Capture the cell that displays the provided text and extract its [x, y] central coordinate. 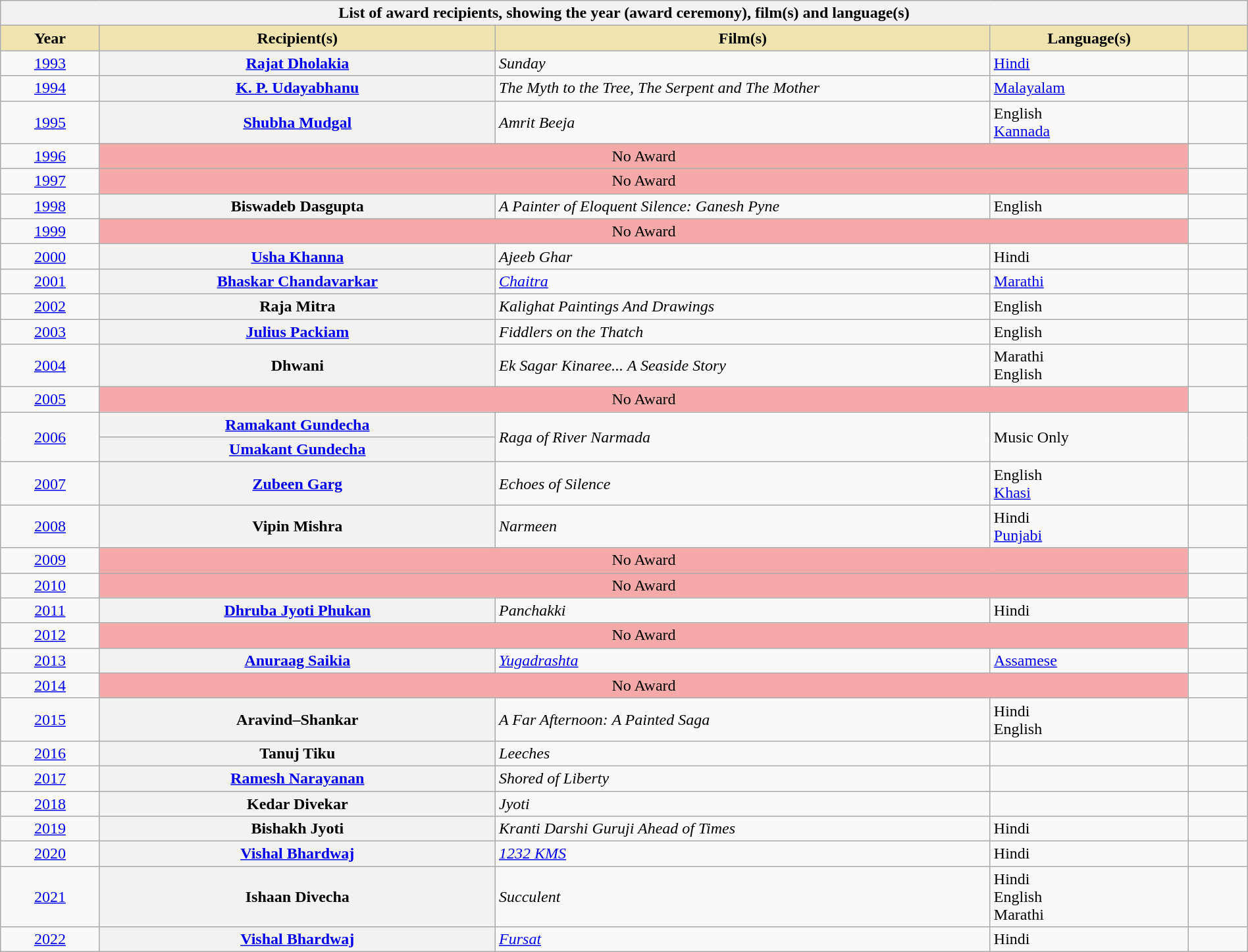
Aravind–Shankar [298, 719]
2002 [50, 306]
K. P. Udayabhanu [298, 88]
Biswadeb Dasgupta [298, 206]
Ramesh Narayanan [298, 778]
2012 [50, 635]
1995 [50, 122]
2014 [50, 685]
2011 [50, 610]
2008 [50, 527]
1996 [50, 156]
Language(s) [1089, 38]
Ek Sagar Kinaree... A Seaside Story [743, 366]
Shored of Liberty [743, 778]
Ajeeb Ghar [743, 256]
Bhaskar Chandavarkar [298, 281]
2009 [50, 560]
2001 [50, 281]
Yugadrashta [743, 660]
Fursat [743, 939]
Tanuj Tiku [298, 753]
List of award recipients, showing the year (award ceremony), film(s) and language(s) [624, 13]
Assamese [1089, 660]
Year [50, 38]
1998 [50, 206]
Recipient(s) [298, 38]
Umakant Gundecha [298, 450]
Leeches [743, 753]
2003 [50, 331]
2020 [50, 854]
Echoes of Silence [743, 483]
Marathi [1089, 281]
Fiddlers on the Thatch [743, 331]
Dhwani [298, 366]
Zubeen Garg [298, 483]
Sunday [743, 63]
Raja Mitra [298, 306]
Kalighat Paintings And Drawings [743, 306]
The Myth to the Tree, The Serpent and The Mother [743, 88]
Kedar Divekar [298, 804]
Hindi English Marathi [1089, 897]
Succulent [743, 897]
Dhruba Jyoti Phukan [298, 610]
Rajat Dholakia [298, 63]
2007 [50, 483]
2022 [50, 939]
2006 [50, 437]
2010 [50, 585]
Anuraag Saikia [298, 660]
Ishaan Divecha [298, 897]
1232 KMS [743, 854]
A Painter of Eloquent Silence: Ganesh Pyne [743, 206]
Ramakant Gundecha [298, 425]
EnglishKhasi [1089, 483]
1994 [50, 88]
Bishakh Jyoti [298, 829]
Malayalam [1089, 88]
EnglishKannada [1089, 122]
Music Only [1089, 437]
Narmeen [743, 527]
Film(s) [743, 38]
1993 [50, 63]
Kranti Darshi Guruji Ahead of Times [743, 829]
HindiEnglish [1089, 719]
HindiPunjabi [1089, 527]
Raga of River Narmada [743, 437]
Amrit Beeja [743, 122]
Shubha Mudgal [298, 122]
2013 [50, 660]
Chaitra [743, 281]
2015 [50, 719]
2018 [50, 804]
1997 [50, 181]
2019 [50, 829]
Jyoti [743, 804]
2016 [50, 753]
1999 [50, 231]
Julius Packiam [298, 331]
2021 [50, 897]
A Far Afternoon: A Painted Saga [743, 719]
Panchakki [743, 610]
2005 [50, 400]
Vipin Mishra [298, 527]
2017 [50, 778]
Usha Khanna [298, 256]
MarathiEnglish [1089, 366]
2000 [50, 256]
2004 [50, 366]
